From the cell containing the given text, extract its center point as (x, y) coordinate. 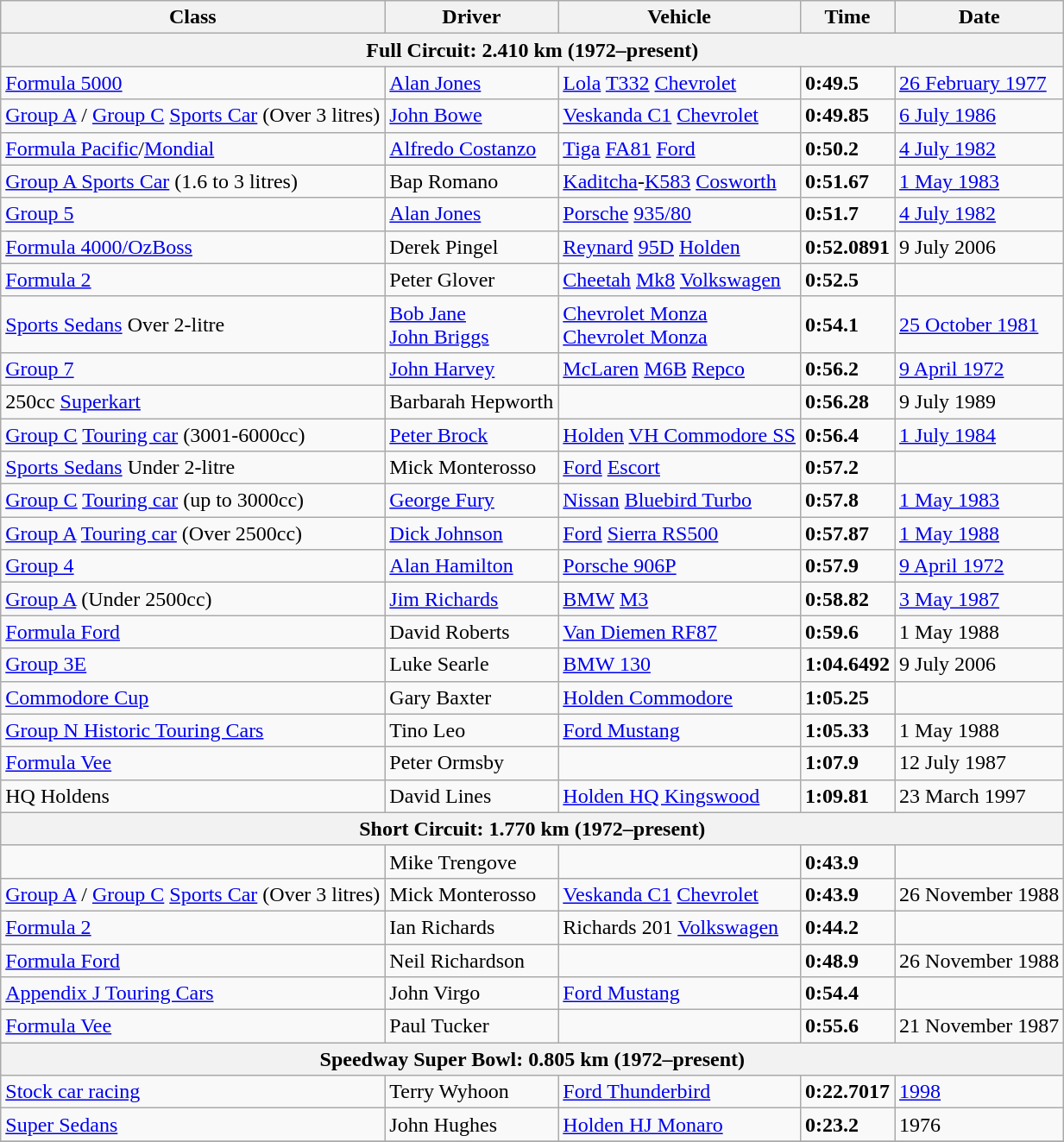
6 July 1986 (979, 116)
0:56.2 (847, 369)
0:52.0891 (847, 247)
Cheetah Mk8 Volkswagen (680, 280)
BMW 130 (680, 665)
Porsche 906P (680, 566)
0:55.6 (847, 1026)
Luke Searle (471, 665)
John Bowe (471, 116)
Alan Hamilton (471, 566)
Barbarah Hepworth (471, 401)
0:49.85 (847, 116)
0:22.7017 (847, 1092)
Peter Ormsby (471, 763)
Formula 4000/OzBoss (193, 247)
Terry Wyhoon (471, 1092)
Appendix J Touring Cars (193, 994)
0:54.1 (847, 325)
21 November 1987 (979, 1026)
Group C Touring car (3001-6000cc) (193, 434)
9 July 1989 (979, 401)
Sports Sedans Over 2-litre (193, 325)
Dick Johnson (471, 533)
0:57.8 (847, 501)
John Virgo (471, 994)
1 July 1984 (979, 434)
Commodore Cup (193, 697)
Neil Richardson (471, 961)
Lola T332 Chevrolet (680, 83)
Group A (Under 2500cc) (193, 599)
Alfredo Costanzo (471, 148)
Richards 201 Volkswagen (680, 927)
Kaditcha-K583 Cosworth (680, 181)
0:49.5 (847, 83)
John Harvey (471, 369)
Gary Baxter (471, 697)
Group 7 (193, 369)
0:44.2 (847, 927)
Holden Commodore (680, 697)
1:09.81 (847, 796)
0:57.87 (847, 533)
Ford Thunderbird (680, 1092)
0:57.9 (847, 566)
3 May 1987 (979, 599)
David Roberts (471, 632)
0:51.67 (847, 181)
Group 4 (193, 566)
0:52.5 (847, 280)
Full Circuit: 2.410 km (1972–present) (532, 50)
Driver (471, 17)
John Hughes (471, 1125)
Group A Touring car (Over 2500cc) (193, 533)
0:59.6 (847, 632)
26 February 1977 (979, 83)
Class (193, 17)
0:23.2 (847, 1125)
1998 (979, 1092)
George Fury (471, 501)
Ford Sierra RS500 (680, 533)
Speedway Super Bowl: 0.805 km (1972–present) (532, 1059)
1976 (979, 1125)
0:50.2 (847, 148)
BMW M3 (680, 599)
250cc Superkart (193, 401)
0:58.82 (847, 599)
Time (847, 17)
0:54.4 (847, 994)
0:48.9 (847, 961)
Porsche 935/80 (680, 214)
Chevrolet Monza Chevrolet Monza (680, 325)
Date (979, 17)
Stock car racing (193, 1092)
Tino Leo (471, 730)
McLaren M6B Repco (680, 369)
Derek Pingel (471, 247)
Jim Richards (471, 599)
1:05.25 (847, 697)
1:07.9 (847, 763)
Formula Pacific/Mondial (193, 148)
Group C Touring car (up to 3000cc) (193, 501)
Group A Sports Car (1.6 to 3 litres) (193, 181)
Nissan Bluebird Turbo (680, 501)
Peter Glover (471, 280)
Holden HJ Monaro (680, 1125)
Sports Sedans Under 2-litre (193, 468)
25 October 1981 (979, 325)
0:51.7 (847, 214)
Reynard 95D Holden (680, 247)
Peter Brock (471, 434)
Vehicle (680, 17)
0:57.2 (847, 468)
Group N Historic Touring Cars (193, 730)
Ian Richards (471, 927)
Tiga FA81 Ford (680, 148)
23 March 1997 (979, 796)
Short Circuit: 1.770 km (1972–present) (532, 829)
Mike Trengove (471, 861)
Holden HQ Kingswood (680, 796)
David Lines (471, 796)
Super Sedans (193, 1125)
0:56.4 (847, 434)
12 July 1987 (979, 763)
1:04.6492 (847, 665)
Bob Jane John Briggs (471, 325)
Ford Escort (680, 468)
Paul Tucker (471, 1026)
HQ Holdens (193, 796)
0:56.28 (847, 401)
Group 5 (193, 214)
Van Diemen RF87 (680, 632)
1:05.33 (847, 730)
Holden VH Commodore SS (680, 434)
Formula 5000 (193, 83)
Group 3E (193, 665)
Bap Romano (471, 181)
